Determine the [X, Y] coordinate at the center of the cell enclosing the given text.  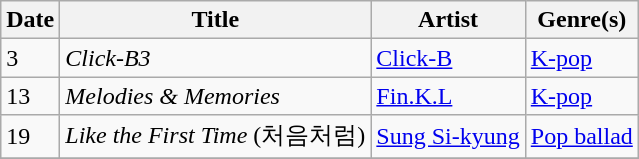
Click-B3 [216, 58]
Genre(s) [582, 20]
Date [30, 20]
Artist [448, 20]
Sung Si-kyung [448, 136]
3 [30, 58]
Pop ballad [582, 136]
Melodies & Memories [216, 96]
Title [216, 20]
Like the First Time (처음처럼) [216, 136]
19 [30, 136]
Fin.K.L [448, 96]
13 [30, 96]
Click-B [448, 58]
